For the text-containing cell, return its midpoint in [X, Y] coordinate format. 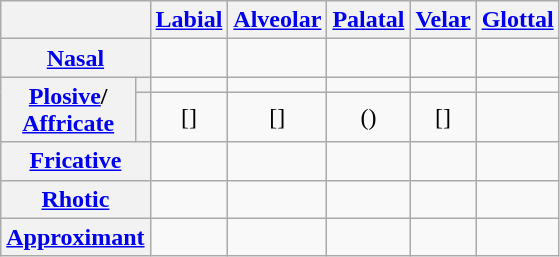
Approximant [76, 237]
Rhotic [76, 199]
Palatal [368, 20]
Velar [443, 20]
Nasal [76, 58]
Alveolar [278, 20]
() [368, 117]
Fricative [76, 161]
Glottal [518, 20]
Labial [189, 20]
Plosive/Affricate [68, 110]
